Identify which cell holds the provided text, then report its [X, Y] central coordinate. 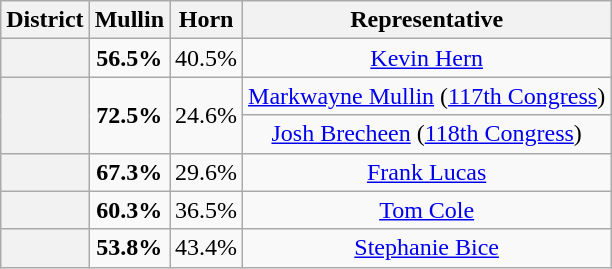
Stephanie Bice [427, 248]
60.3% [129, 210]
53.8% [129, 248]
District [45, 20]
Frank Lucas [427, 172]
Tom Cole [427, 210]
67.3% [129, 172]
40.5% [206, 58]
43.4% [206, 248]
Representative [427, 20]
Horn [206, 20]
Kevin Hern [427, 58]
56.5% [129, 58]
72.5% [129, 115]
Mullin [129, 20]
29.6% [206, 172]
24.6% [206, 115]
36.5% [206, 210]
Josh Brecheen (118th Congress) [427, 134]
Markwayne Mullin (117th Congress) [427, 96]
